Determine the [X, Y] coordinate at the center of the cell enclosing the given text.  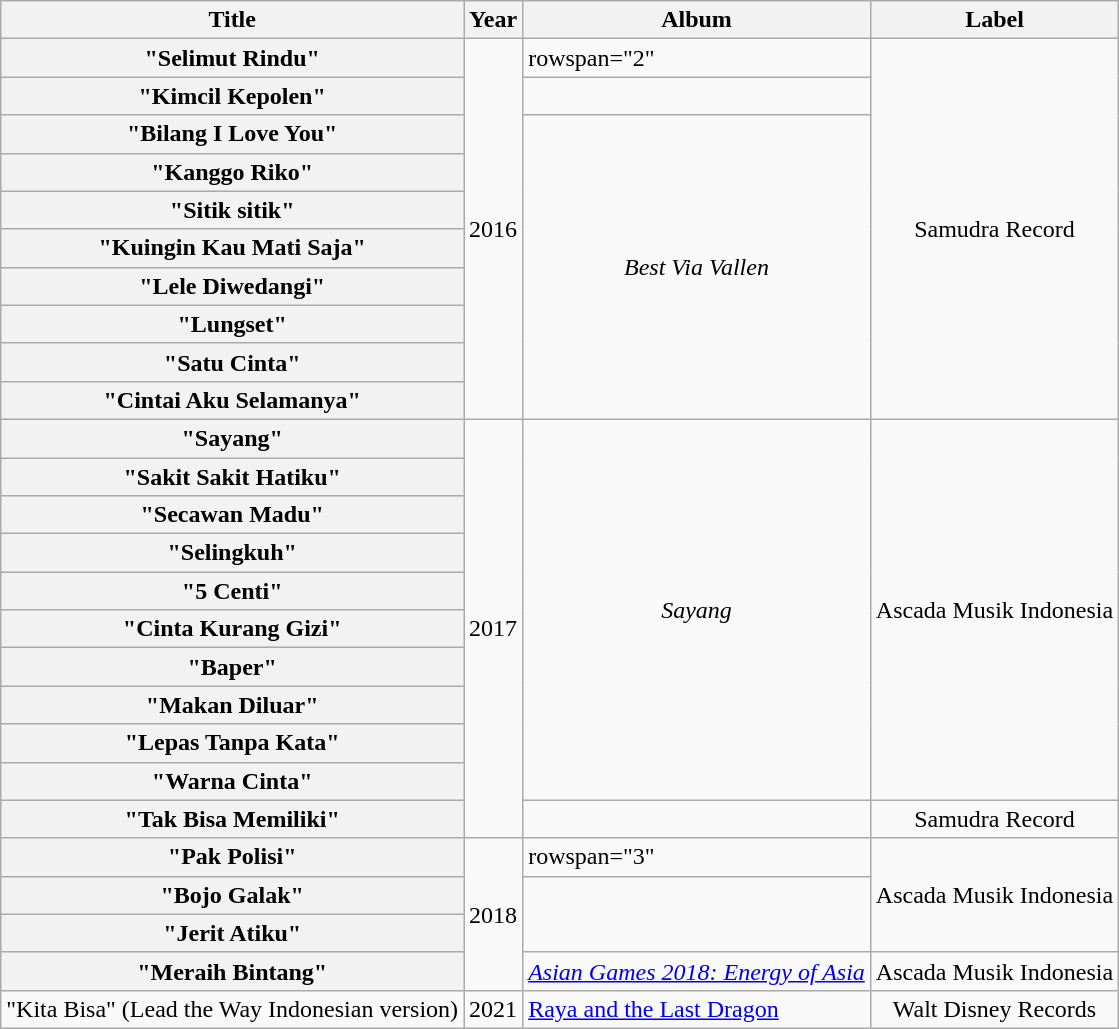
"Lungset" [232, 324]
rowspan="2" [697, 58]
Title [232, 20]
"Jerit Atiku" [232, 933]
"Kita Bisa" (Lead the Way Indonesian version) [232, 1009]
"Meraih Bintang" [232, 971]
"Selingkuh" [232, 553]
Label [994, 20]
"Kuingin Kau Mati Saja" [232, 248]
Raya and the Last Dragon [697, 1009]
"Sayang" [232, 438]
"Baper" [232, 667]
"Cinta Kurang Gizi" [232, 629]
Year [494, 20]
"Bilang I Love You" [232, 134]
"Sakit Sakit Hatiku" [232, 477]
"Cintai Aku Selamanya" [232, 400]
Best Via Vallen [697, 267]
"Pak Polisi" [232, 857]
"Secawan Madu" [232, 515]
Sayang [697, 610]
2016 [494, 230]
"Selimut Rindu" [232, 58]
"5 Centi" [232, 591]
"Kimcil Kepolen" [232, 96]
"Tak Bisa Memiliki" [232, 819]
"Warna Cinta" [232, 781]
2018 [494, 914]
"Lele Diwedangi" [232, 286]
"Kanggo Riko" [232, 172]
Album [697, 20]
rowspan="3" [697, 857]
"Sitik sitik" [232, 210]
2021 [494, 1009]
"Lepas Tanpa Kata" [232, 743]
"Bojo Galak" [232, 895]
Asian Games 2018: Energy of Asia [697, 971]
Walt Disney Records [994, 1009]
"Makan Diluar" [232, 705]
"Satu Cinta" [232, 362]
2017 [494, 628]
